Pinpoint the cell where the given text exists, returning its (x, y) midpoint coordinate. 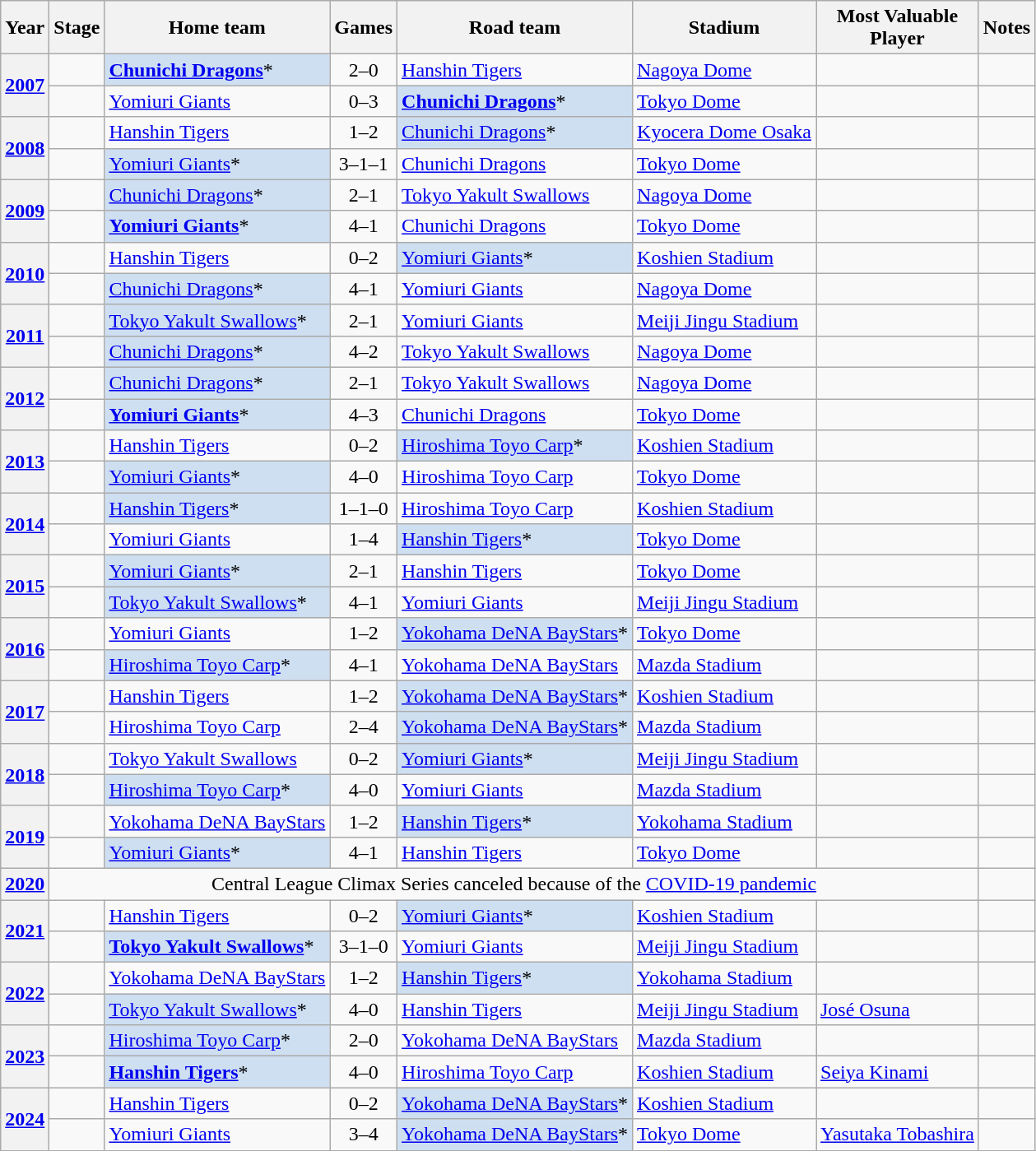
Year (25, 28)
4–2 (364, 351)
1–1–0 (364, 508)
2008 (25, 148)
Central League Climax Series canceled because of the COVID-19 pandemic (514, 884)
2021 (25, 931)
2015 (25, 587)
2022 (25, 994)
1–4 (364, 540)
4–3 (364, 414)
2009 (25, 211)
0–3 (364, 101)
Stage (77, 28)
Yasutaka Tobashira (898, 1135)
2020 (25, 884)
2023 (25, 1056)
Kyocera Dome Osaka (724, 132)
Most ValuablePlayer (898, 28)
Home team (217, 28)
Stadium (724, 28)
2013 (25, 462)
2017 (25, 712)
2014 (25, 524)
2–4 (364, 727)
2018 (25, 774)
2012 (25, 398)
José Osuna (898, 1009)
2011 (25, 336)
3–1–1 (364, 164)
2024 (25, 1119)
Games (364, 28)
2019 (25, 837)
Notes (1006, 28)
3–1–0 (364, 947)
2016 (25, 649)
Seiya Kinami (898, 1072)
3–4 (364, 1135)
2007 (25, 86)
2010 (25, 273)
Road team (515, 28)
